Find where the given text appears and provide that cell's center as [X, Y] coordinate. 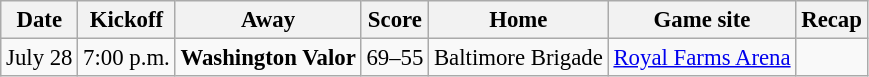
July 28 [40, 58]
Home [519, 20]
Kickoff [126, 20]
69–55 [395, 58]
Away [268, 20]
Baltimore Brigade [519, 58]
Recap [832, 20]
Game site [702, 20]
Date [40, 20]
Royal Farms Arena [702, 58]
Score [395, 20]
7:00 p.m. [126, 58]
Washington Valor [268, 58]
